Find where the given text appears and provide that cell's center as [x, y] coordinate. 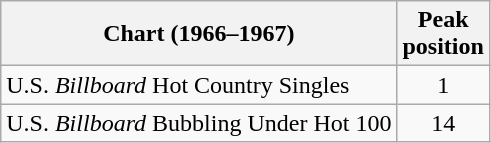
U.S. Billboard Hot Country Singles [199, 85]
U.S. Billboard Bubbling Under Hot 100 [199, 123]
Peakposition [443, 34]
1 [443, 85]
14 [443, 123]
Chart (1966–1967) [199, 34]
